Search for the cell housing the specified text and yield its [X, Y] center coordinate. 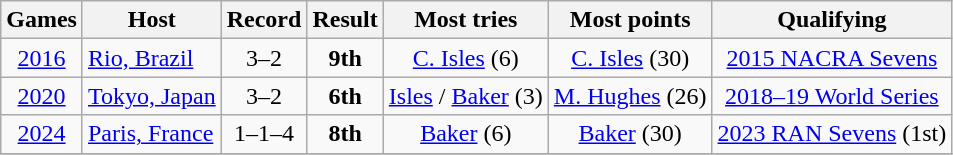
M. Hughes (26) [630, 96]
Paris, France [152, 134]
C. Isles (30) [630, 58]
Tokyo, Japan [152, 96]
2016 [42, 58]
Rio, Brazil [152, 58]
Most tries [466, 20]
Baker (6) [466, 134]
1–1–4 [264, 134]
Qualifying [832, 20]
2023 RAN Sevens (1st) [832, 134]
2018–19 World Series [832, 96]
Host [152, 20]
6th [345, 96]
2015 NACRA Sevens [832, 58]
8th [345, 134]
9th [345, 58]
Isles / Baker (3) [466, 96]
Record [264, 20]
Games [42, 20]
Result [345, 20]
Baker (30) [630, 134]
C. Isles (6) [466, 58]
Most points [630, 20]
2024 [42, 134]
2020 [42, 96]
